Return (X, Y) of the center of cell containing provided text 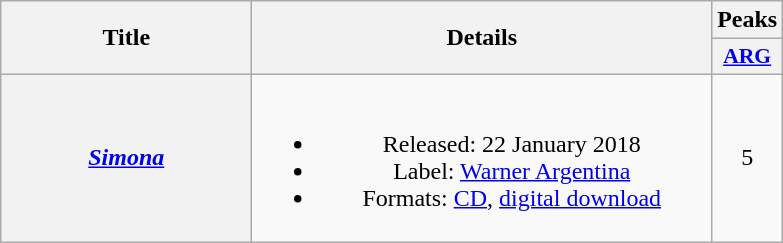
Title (126, 38)
Details (482, 38)
5 (748, 158)
Released: 22 January 2018Label: Warner ArgentinaFormats: CD, digital download (482, 158)
Simona (126, 158)
ARG (748, 57)
Peaks (748, 20)
